Identify which cell holds the provided text, then report its (X, Y) central coordinate. 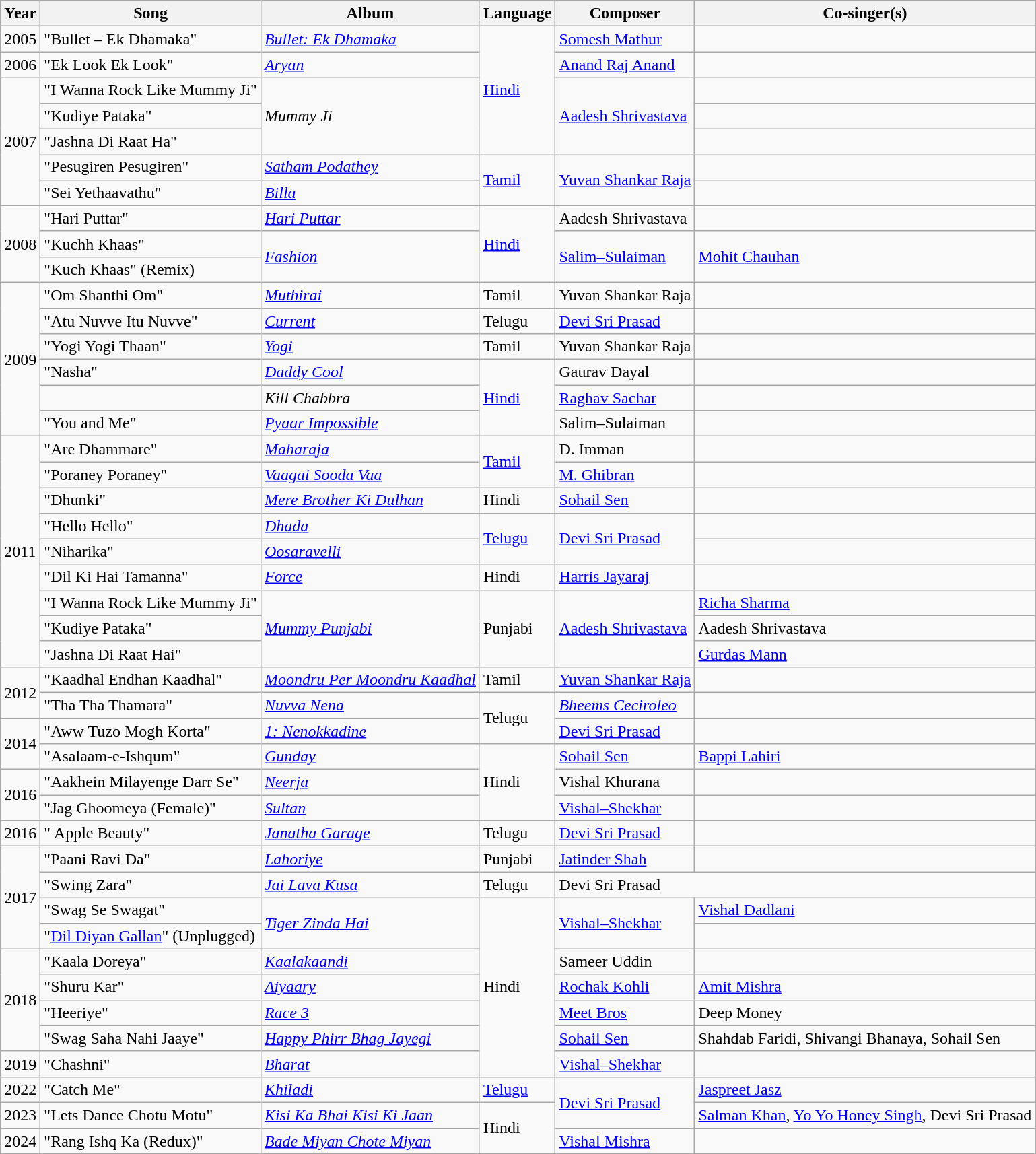
"Tha Tha Thamara" (151, 705)
"Om Shanthi Om" (151, 295)
Race 3 (370, 1013)
Richa Sharma (865, 603)
"Aakhein Milayenge Darr Se" (151, 782)
Daddy Cool (370, 372)
Vishal Dadlani (865, 910)
2011 (20, 552)
Billa (370, 193)
"Jashna Di Raat Ha" (151, 141)
"Shuru Kar" (151, 987)
Khiladi (370, 1089)
"Kaadhal Endhan Kaadhal" (151, 679)
"Kuch Khaas" (Remix) (151, 269)
"Aww Tuzo Mogh Korta" (151, 731)
"Kuchh Khaas" (151, 244)
Song (151, 13)
Mohit Chauhan (865, 257)
"Atu Nuvve Itu Nuvve" (151, 321)
Lahoriye (370, 859)
"Dhunki" (151, 500)
"Catch Me" (151, 1089)
"Bullet – Ek Dhamaka" (151, 39)
Tiger Zinda Hai (370, 923)
2024 (20, 1141)
"Swag Saha Nahi Jaaye" (151, 1038)
Mere Brother Ki Dulhan (370, 500)
Sultan (370, 808)
Bullet: Ek Dhamaka (370, 39)
"Are Dhammare" (151, 449)
2017 (20, 897)
Bheems Ceciroleo (625, 705)
Aryan (370, 65)
2012 (20, 692)
"Dil Diyan Gallan" (Unplugged) (151, 936)
Muthirai (370, 295)
Rochak Kohli (625, 987)
Kisi Ka Bhai Kisi Ki Jaan (370, 1115)
"You and Me" (151, 423)
Yogi (370, 347)
Meet Bros (625, 1013)
2019 (20, 1064)
" Apple Beauty" (151, 834)
"Niharika" (151, 551)
2008 (20, 244)
Janatha Garage (370, 834)
"Paani Ravi Da" (151, 859)
Moondru Per Moondru Kaadhal (370, 679)
Vaagai Sooda Vaa (370, 475)
"Jashna Di Raat Hai" (151, 654)
Vishal Mishra (625, 1141)
Jaspreet Jasz (865, 1089)
Force (370, 577)
Jatinder Shah (625, 859)
Aiyaary (370, 987)
Nuvva Nena (370, 705)
Kaalakaandi (370, 961)
"Sei Yethaavathu" (151, 193)
"Hello Hello" (151, 526)
Dhada (370, 526)
Bharat (370, 1064)
Amit Mishra (865, 987)
Deep Money (865, 1013)
"Rang Ishq Ka (Redux)" (151, 1141)
Satham Podathey (370, 167)
Language (517, 13)
Kill Chabbra (370, 398)
Salman Khan, Yo Yo Honey Singh, Devi Sri Prasad (865, 1115)
Vishal Khurana (625, 782)
Harris Jayaraj (625, 577)
2009 (20, 359)
Neerja (370, 782)
"Swing Zara" (151, 885)
"Pesugiren Pesugiren" (151, 167)
2018 (20, 1000)
"Heeriye" (151, 1013)
Gurdas Mann (865, 654)
2023 (20, 1115)
Mummy Ji (370, 116)
"Chashni" (151, 1064)
Fashion (370, 257)
"Dil Ki Hai Tamanna" (151, 577)
"Yogi Yogi Thaan" (151, 347)
2006 (20, 65)
2022 (20, 1089)
2014 (20, 743)
Maharaja (370, 449)
Album (370, 13)
Bappi Lahiri (865, 757)
Current (370, 321)
Mummy Punjabi (370, 628)
"Hari Puttar" (151, 218)
"Swag Se Swagat" (151, 910)
"Jag Ghoomeya (Female)" (151, 808)
Anand Raj Anand (625, 65)
Shahdab Faridi, Shivangi Bhanaya, Sohail Sen (865, 1038)
Oosaravelli (370, 551)
1: Nenokkadine (370, 731)
Happy Phirr Bhag Jayegi (370, 1038)
Hari Puttar (370, 218)
Composer (625, 13)
D. Imman (625, 449)
"Ek Look Ek Look" (151, 65)
Gaurav Dayal (625, 372)
"Poraney Poraney" (151, 475)
"Nasha" (151, 372)
M. Ghibran (625, 475)
2007 (20, 141)
"Asalaam-e-Ishqum" (151, 757)
Jai Lava Kusa (370, 885)
"Kaala Doreya" (151, 961)
Co-singer(s) (865, 13)
Pyaar Impossible (370, 423)
Year (20, 13)
Raghav Sachar (625, 398)
Somesh Mathur (625, 39)
Sameer Uddin (625, 961)
Bade Miyan Chote Miyan (370, 1141)
Gunday (370, 757)
"Lets Dance Chotu Motu" (151, 1115)
2005 (20, 39)
